Pinpoint the cell where the given text exists, returning its (x, y) midpoint coordinate. 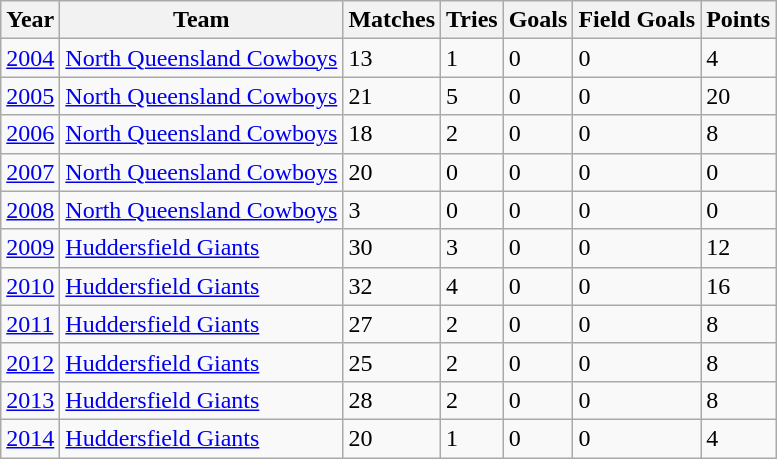
2008 (30, 210)
25 (392, 362)
12 (738, 248)
21 (392, 96)
2005 (30, 96)
Field Goals (637, 20)
32 (392, 286)
2010 (30, 286)
28 (392, 400)
2004 (30, 58)
Team (202, 20)
Year (30, 20)
16 (738, 286)
Points (738, 20)
2013 (30, 400)
5 (472, 96)
2014 (30, 438)
Goals (538, 20)
Tries (472, 20)
13 (392, 58)
2011 (30, 324)
27 (392, 324)
Matches (392, 20)
2009 (30, 248)
2006 (30, 134)
2012 (30, 362)
18 (392, 134)
2007 (30, 172)
30 (392, 248)
